Search for the cell housing the specified text and yield its [X, Y] center coordinate. 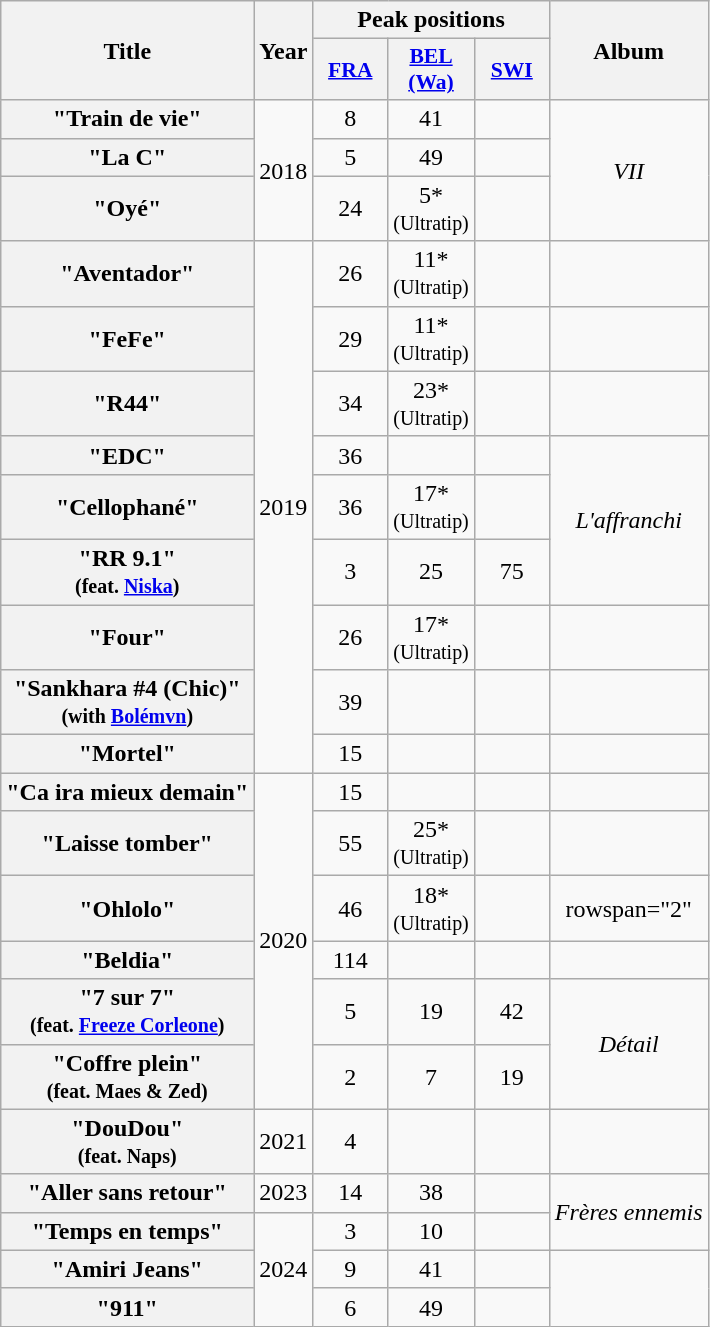
"Sankhara #4 (Chic)"(with Bolémvn) [128, 702]
10 [432, 1231]
14 [350, 1193]
"Amiri Jeans" [128, 1269]
2021 [284, 1142]
"Aller sans retour" [128, 1193]
"7 sur 7"(feat. Freeze Corleone) [128, 1012]
"La C" [128, 157]
25*(Ultratip) [432, 844]
29 [350, 338]
"911" [128, 1307]
9 [350, 1269]
18*(Ultratip) [432, 908]
23*(Ultratip) [432, 404]
7 [432, 1076]
Album [628, 50]
Title [128, 50]
"Train de vie" [128, 119]
"Cellophané" [128, 506]
Year [284, 50]
2019 [284, 507]
"Coffre plein"(feat. Maes & Zed) [128, 1076]
L'affranchi [628, 520]
38 [432, 1193]
"FeFe" [128, 338]
2024 [284, 1269]
6 [350, 1307]
25 [432, 572]
"Oyé" [128, 208]
55 [350, 844]
"Ohlolo" [128, 908]
42 [512, 1012]
24 [350, 208]
"Aventador" [128, 274]
"Mortel" [128, 754]
"Ca ira mieux demain" [128, 792]
SWI [512, 70]
75 [512, 572]
"R44" [128, 404]
"Beldia" [128, 960]
2023 [284, 1193]
39 [350, 702]
Frères ennemis [628, 1212]
Peak positions [431, 20]
Détail [628, 1044]
2018 [284, 170]
2 [350, 1076]
"EDC" [128, 455]
"RR 9.1"(feat. Niska) [128, 572]
5*(Ultratip) [432, 208]
"Temps en temps" [128, 1231]
"Laisse tomber" [128, 844]
46 [350, 908]
"Four" [128, 636]
8 [350, 119]
34 [350, 404]
rowspan="2" [628, 908]
114 [350, 960]
FRA [350, 70]
4 [350, 1142]
"DouDou"(feat. Naps) [128, 1142]
2020 [284, 941]
BEL (Wa) [432, 70]
VII [628, 170]
